Find where the given text appears and provide that cell's center as [X, Y] coordinate. 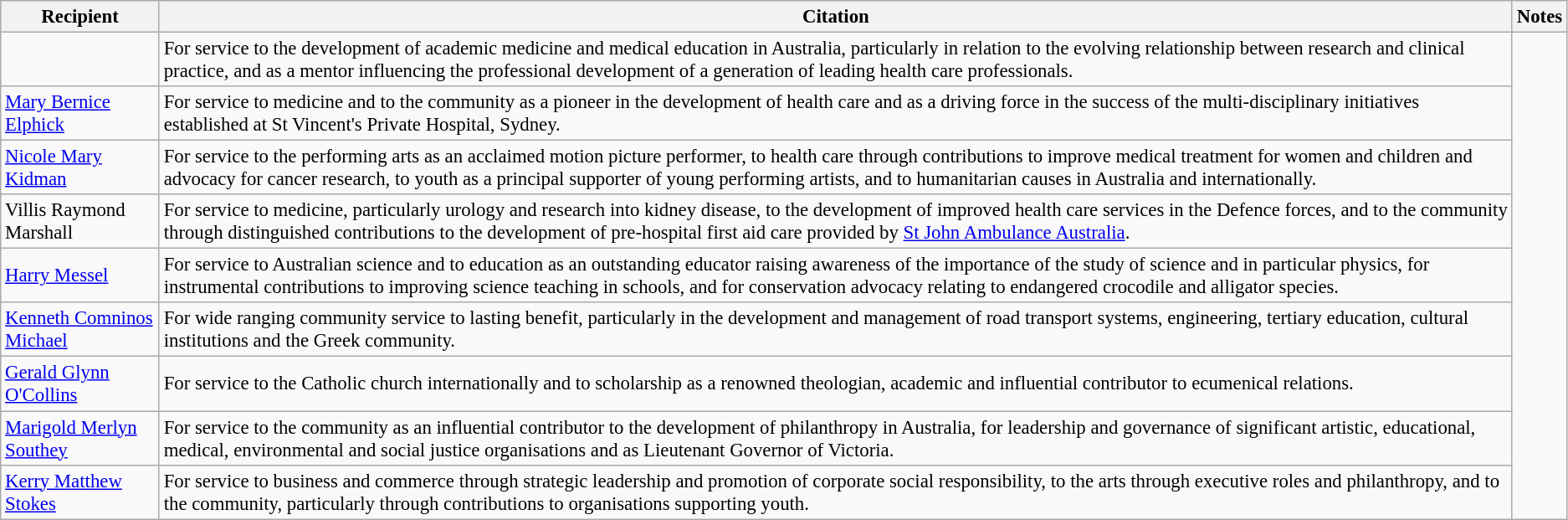
Recipient [80, 17]
Harry Messel [80, 276]
Mary Bernice Elphick [80, 114]
Kenneth Comninos Michael [80, 330]
Gerald Glynn O'Collins [80, 384]
Citation [835, 17]
Notes [1540, 17]
Kerry Matthew Stokes [80, 492]
Marigold Merlyn Southey [80, 439]
Nicole Mary Kidman [80, 167]
Villis Raymond Marshall [80, 221]
